From the cell containing the given text, extract its center point as [x, y] coordinate. 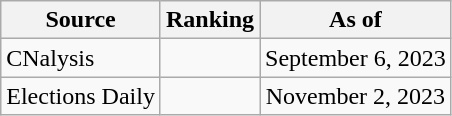
Ranking [210, 20]
November 2, 2023 [356, 96]
Elections Daily [81, 96]
Source [81, 20]
As of [356, 20]
September 6, 2023 [356, 58]
CNalysis [81, 58]
